Find where the given text appears and provide that cell's center as (X, Y) coordinate. 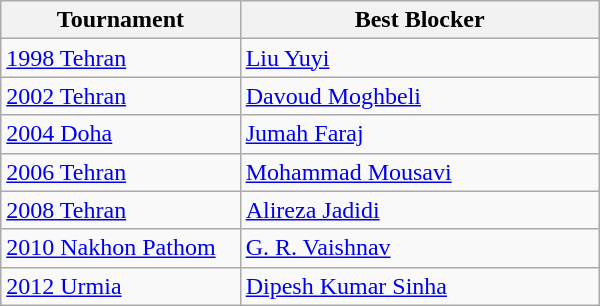
2002 Tehran (120, 96)
2004 Doha (120, 134)
Liu Yuyi (420, 58)
Dipesh Kumar Sinha (420, 286)
Alireza Jadidi (420, 210)
2012 Urmia (120, 286)
Davoud Moghbeli (420, 96)
Mohammad Mousavi (420, 172)
G. R. Vaishnav (420, 248)
2006 Tehran (120, 172)
Jumah Faraj (420, 134)
2010 Nakhon Pathom (120, 248)
1998 Tehran (120, 58)
Tournament (120, 20)
Best Blocker (420, 20)
2008 Tehran (120, 210)
